Extract the (X, Y) coordinate from the center of the cell holding the provided text.  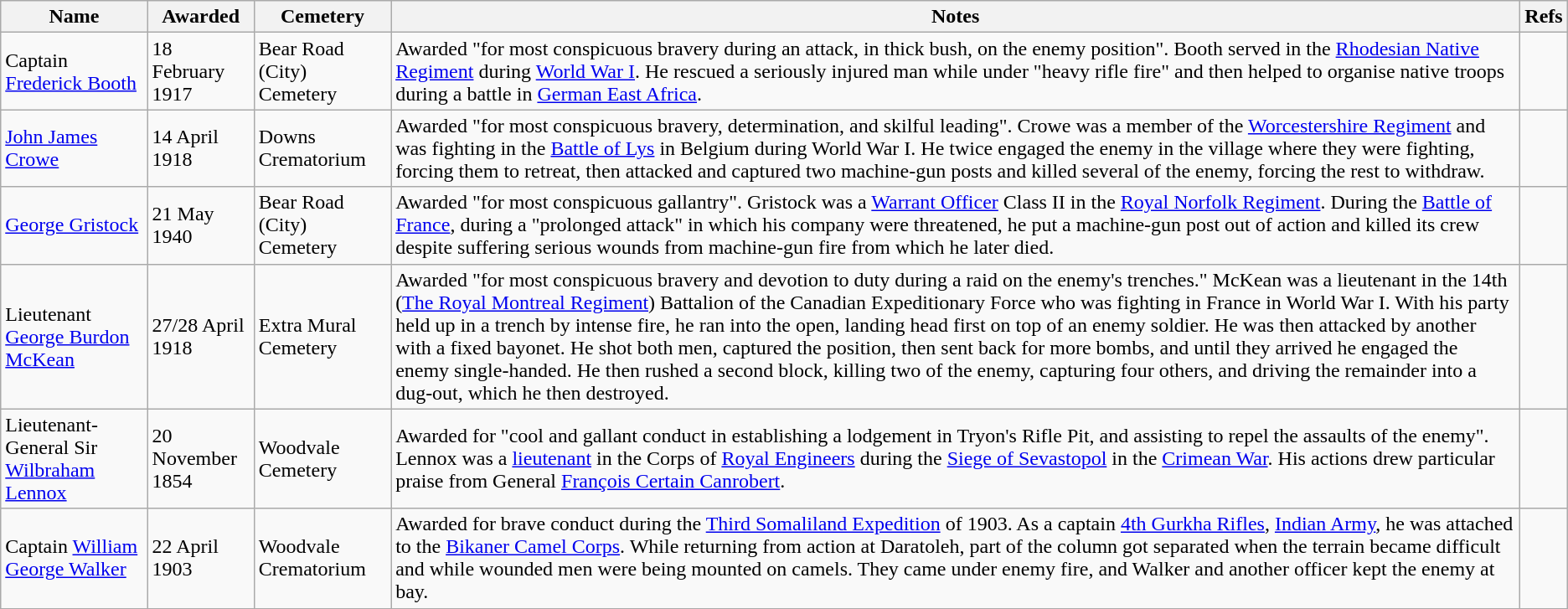
Cemetery (322, 17)
Lieutenant George Burdon McKean (74, 337)
George Gristock (74, 225)
Extra Mural Cemetery (322, 337)
Name (74, 17)
John James Crowe (74, 148)
Awarded (201, 17)
27/28 April 1918 (201, 337)
Captain Frederick Booth (74, 71)
14 April 1918 (201, 148)
Captain William George Walker (74, 558)
Woodvale Crematorium (322, 558)
Notes (956, 17)
21 May 1940 (201, 225)
Woodvale Cemetery (322, 459)
Lieutenant-General Sir Wilbraham Lennox (74, 459)
20 November 1854 (201, 459)
18 February 1917 (201, 71)
Downs Crematorium (322, 148)
Refs (1544, 17)
22 April 1903 (201, 558)
